Provide the (X, Y) coordinate of the cell's center where the given text is located.  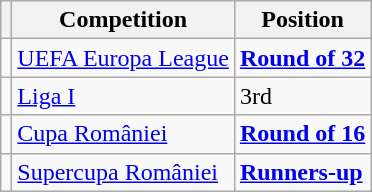
Supercupa României (124, 172)
Competition (124, 20)
Runners-up (302, 172)
Position (302, 20)
3rd (302, 96)
Round of 32 (302, 58)
Cupa României (124, 134)
UEFA Europa League (124, 58)
Liga I (124, 96)
Round of 16 (302, 134)
